Locate the cell with the specified text and output its (X, Y) center coordinate. 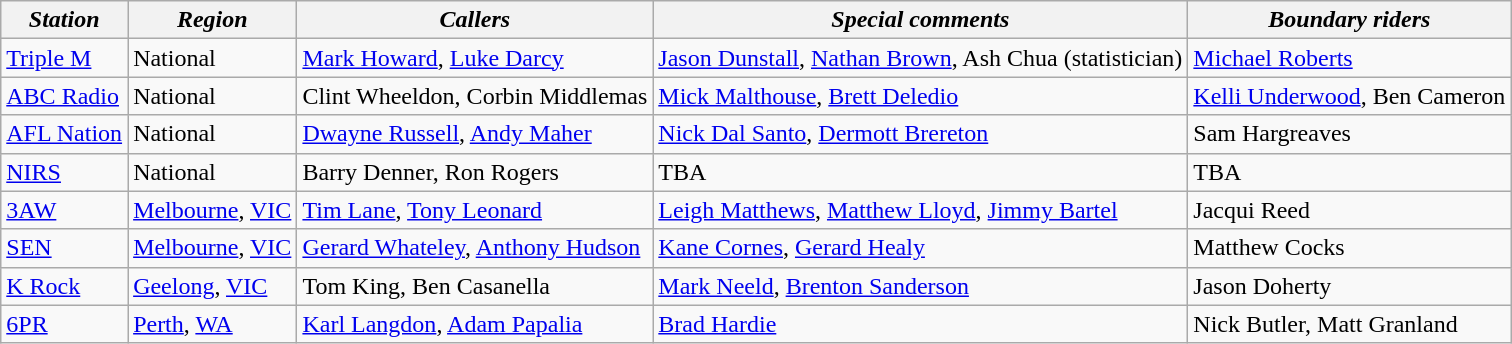
Boundary riders (1350, 20)
Karl Langdon, Adam Papalia (475, 324)
Triple M (64, 58)
Tim Lane, Tony Leonard (475, 210)
Mark Neeld, Brenton Sanderson (920, 286)
Sam Hargreaves (1350, 134)
Jason Dunstall, Nathan Brown, Ash Chua (statistician) (920, 58)
ABC Radio (64, 96)
Jacqui Reed (1350, 210)
Clint Wheeldon, Corbin Middlemas (475, 96)
Station (64, 20)
K Rock (64, 286)
Geelong, VIC (212, 286)
Jason Doherty (1350, 286)
Brad Hardie (920, 324)
3AW (64, 210)
Special comments (920, 20)
Leigh Matthews, Matthew Lloyd, Jimmy Bartel (920, 210)
Matthew Cocks (1350, 248)
Nick Dal Santo, Dermott Brereton (920, 134)
Nick Butler, Matt Granland (1350, 324)
Barry Denner, Ron Rogers (475, 172)
Dwayne Russell, Andy Maher (475, 134)
Region (212, 20)
Kelli Underwood, Ben Cameron (1350, 96)
SEN (64, 248)
Gerard Whateley, Anthony Hudson (475, 248)
Michael Roberts (1350, 58)
Mark Howard, Luke Darcy (475, 58)
Kane Cornes, Gerard Healy (920, 248)
AFL Nation (64, 134)
Perth, WA (212, 324)
6PR (64, 324)
Mick Malthouse, Brett Deledio (920, 96)
Tom King, Ben Casanella (475, 286)
NIRS (64, 172)
Callers (475, 20)
